Return [X, Y] of the center of cell containing provided text 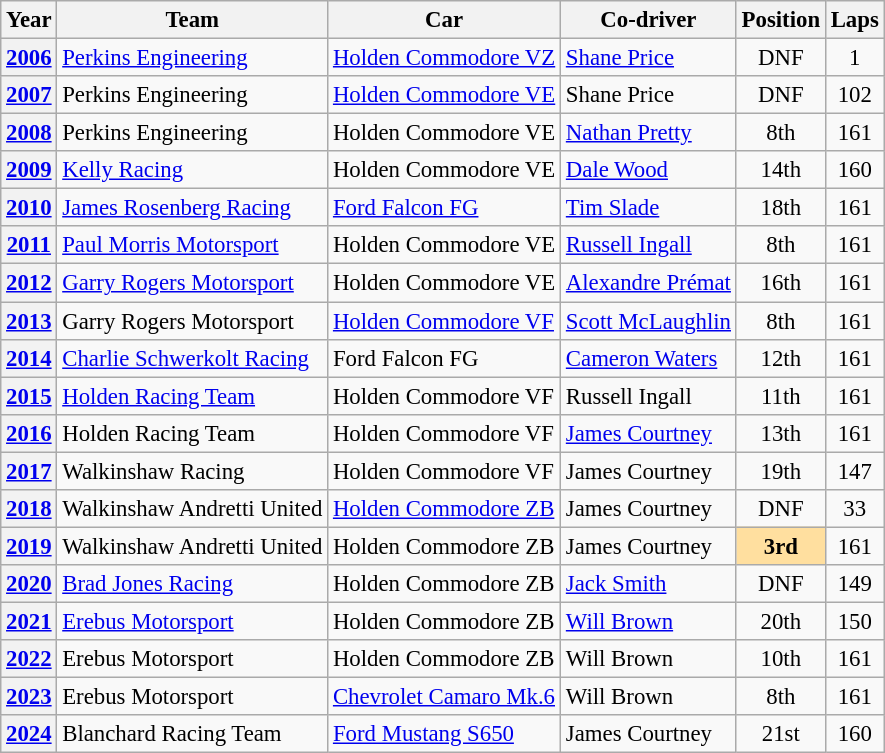
Charlie Schwerkolt Racing [192, 358]
2017 [29, 471]
Paul Morris Motorsport [192, 245]
2013 [29, 321]
Chevrolet Camaro Mk.6 [444, 697]
2015 [29, 396]
Walkinshaw Racing [192, 471]
11th [780, 396]
2022 [29, 659]
2011 [29, 245]
Car [444, 20]
2010 [29, 208]
2008 [29, 133]
12th [780, 358]
14th [780, 170]
Holden Commodore VZ [444, 58]
Nathan Pretty [649, 133]
Blanchard Racing Team [192, 734]
Brad Jones Racing [192, 584]
21st [780, 734]
2007 [29, 95]
2023 [29, 697]
33 [854, 509]
2020 [29, 584]
Team [192, 20]
Year [29, 20]
2012 [29, 283]
Dale Wood [649, 170]
3rd [780, 546]
2021 [29, 621]
150 [854, 621]
2006 [29, 58]
2014 [29, 358]
Jack Smith [649, 584]
13th [780, 433]
19th [780, 471]
20th [780, 621]
Cameron Waters [649, 358]
102 [854, 95]
2009 [29, 170]
2018 [29, 509]
Alexandre Prémat [649, 283]
Kelly Racing [192, 170]
Co-driver [649, 20]
Laps [854, 20]
James Rosenberg Racing [192, 208]
18th [780, 208]
2024 [29, 734]
Ford Mustang S650 [444, 734]
2016 [29, 433]
16th [780, 283]
Scott McLaughlin [649, 321]
149 [854, 584]
147 [854, 471]
Position [780, 20]
2019 [29, 546]
1 [854, 58]
10th [780, 659]
Tim Slade [649, 208]
